Pinpoint the cell where the given text exists, returning its [x, y] midpoint coordinate. 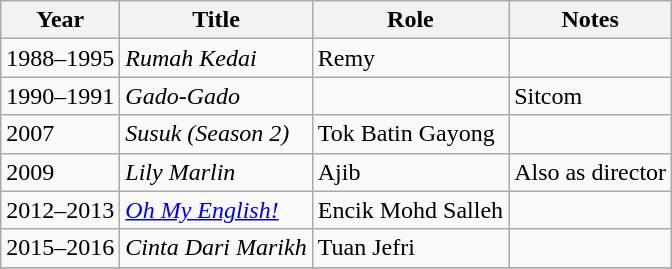
Lily Marlin [216, 172]
Gado-Gado [216, 96]
Year [60, 20]
1990–1991 [60, 96]
Cinta Dari Marikh [216, 248]
Sitcom [590, 96]
Encik Mohd Salleh [410, 210]
2007 [60, 134]
Also as director [590, 172]
2015–2016 [60, 248]
1988–1995 [60, 58]
Role [410, 20]
Tok Batin Gayong [410, 134]
Remy [410, 58]
Rumah Kedai [216, 58]
Notes [590, 20]
2012–2013 [60, 210]
Ajib [410, 172]
Susuk (Season 2) [216, 134]
Title [216, 20]
2009 [60, 172]
Tuan Jefri [410, 248]
Oh My English! [216, 210]
